Determine the [X, Y] coordinate at the center of the cell enclosing the given text.  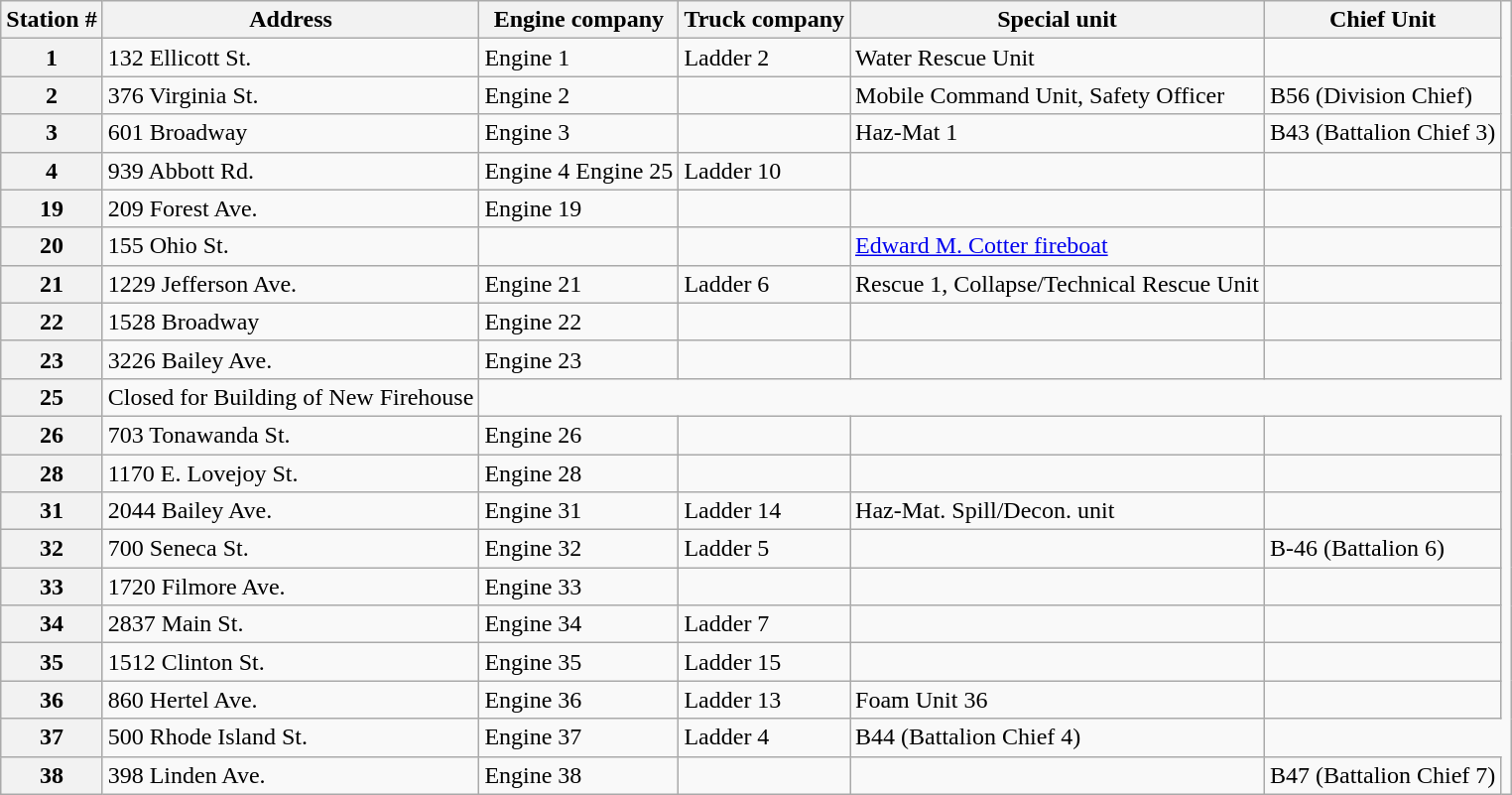
25 [52, 397]
Special unit [1058, 20]
Ladder 15 [764, 662]
32 [52, 549]
Chief Unit [1382, 20]
33 [52, 587]
Engine 32 [579, 549]
939 Abbott Rd. [291, 171]
1512 Clinton St. [291, 662]
Foam Unit 36 [1058, 700]
500 Rhode Island St. [291, 737]
700 Seneca St. [291, 549]
23 [52, 359]
Engine 34 [579, 624]
Ladder 14 [764, 511]
209 Forest Ave. [291, 208]
26 [52, 435]
Engine 2 [579, 95]
Engine 36 [579, 700]
Engine 21 [579, 284]
Engine 19 [579, 208]
B56 (Division Chief) [1382, 95]
1229 Jefferson Ave. [291, 284]
Rescue 1, Collapse/Technical Rescue Unit [1058, 284]
Engine 23 [579, 359]
Edward M. Cotter fireboat [1058, 246]
Truck company [764, 20]
B43 (Battalion Chief 3) [1382, 133]
28 [52, 473]
Engine company [579, 20]
20 [52, 246]
34 [52, 624]
Engine 37 [579, 737]
376 Virginia St. [291, 95]
Ladder 2 [764, 58]
B47 (Battalion Chief 7) [1382, 775]
19 [52, 208]
37 [52, 737]
Engine 26 [579, 435]
Engine 3 [579, 133]
Haz-Mat. Spill/Decon. unit [1058, 511]
B44 (Battalion Chief 4) [1058, 737]
1170 E. Lovejoy St. [291, 473]
Engine 31 [579, 511]
Engine 33 [579, 587]
2837 Main St. [291, 624]
B-46 (Battalion 6) [1382, 549]
1720 Filmore Ave. [291, 587]
860 Hertel Ave. [291, 700]
2 [52, 95]
4 [52, 171]
Haz-Mat 1 [1058, 133]
Ladder 10 [764, 171]
21 [52, 284]
Engine 28 [579, 473]
Closed for Building of New Firehouse [291, 397]
Ladder 7 [764, 624]
703 Tonawanda St. [291, 435]
38 [52, 775]
31 [52, 511]
132 Ellicott St. [291, 58]
35 [52, 662]
Engine 22 [579, 322]
22 [52, 322]
Ladder 5 [764, 549]
398 Linden Ave. [291, 775]
Ladder 4 [764, 737]
601 Broadway [291, 133]
Engine 38 [579, 775]
Address [291, 20]
1 [52, 58]
3226 Bailey Ave. [291, 359]
1528 Broadway [291, 322]
Mobile Command Unit, Safety Officer [1058, 95]
2044 Bailey Ave. [291, 511]
Engine 1 [579, 58]
Ladder 6 [764, 284]
Engine 4 Engine 25 [579, 171]
Water Rescue Unit [1058, 58]
3 [52, 133]
155 Ohio St. [291, 246]
Engine 35 [579, 662]
Ladder 13 [764, 700]
36 [52, 700]
Station # [52, 20]
